For the text-containing cell, return its midpoint in [x, y] coordinate format. 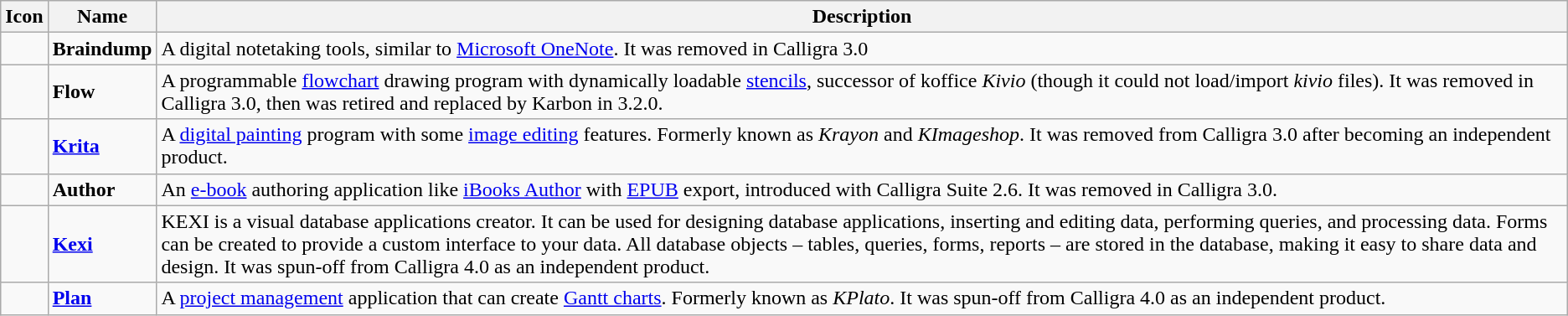
A digital notetaking tools, similar to Microsoft OneNote. It was removed in Calligra 3.0 [862, 49]
Name [102, 17]
Description [862, 17]
An e-book authoring application like iBooks Author with EPUB export, introduced with Calligra Suite 2.6. It was removed in Calligra 3.0. [862, 189]
Flow [102, 92]
Author [102, 189]
Braindump [102, 49]
Kexi [102, 244]
Krita [102, 146]
A project management application that can create Gantt charts. Formerly known as KPlato. It was spun-off from Calligra 4.0 as an independent product. [862, 298]
Icon [24, 17]
Plan [102, 298]
